Locate the cell with the specified text and output its [x, y] center coordinate. 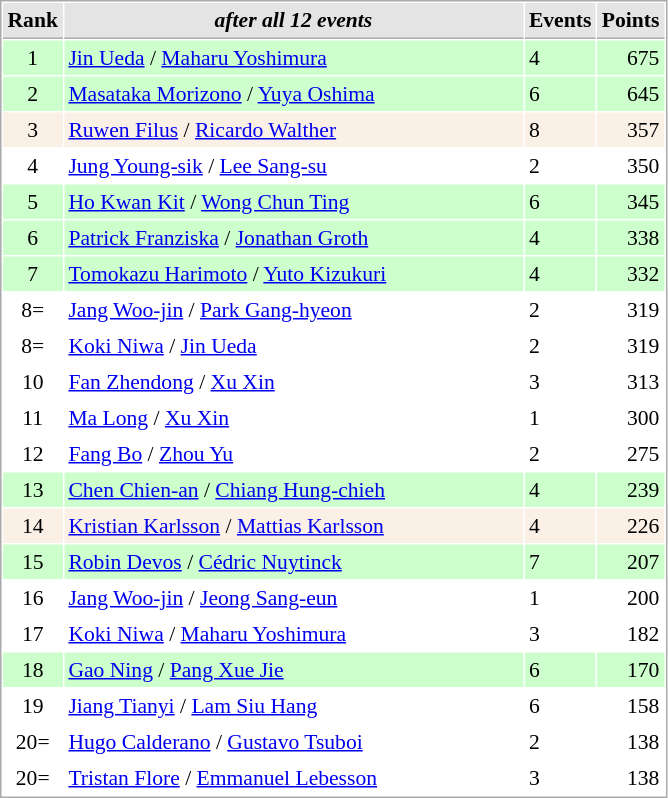
332 [630, 273]
5 [32, 201]
182 [630, 633]
Ho Kwan Kit / Wong Chun Ting [294, 201]
12 [32, 453]
Fang Bo / Zhou Yu [294, 453]
200 [630, 597]
11 [32, 417]
16 [32, 597]
Jung Young-sik / Lee Sang-su [294, 165]
Masataka Morizono / Yuya Oshima [294, 93]
170 [630, 669]
239 [630, 489]
Kristian Karlsson / Mattias Karlsson [294, 525]
13 [32, 489]
19 [32, 705]
18 [32, 669]
Chen Chien-an / Chiang Hung-chieh [294, 489]
345 [630, 201]
15 [32, 561]
Tristan Flore / Emmanuel Lebesson [294, 777]
357 [630, 129]
Ma Long / Xu Xin [294, 417]
Events [560, 21]
300 [630, 417]
226 [630, 525]
350 [630, 165]
Fan Zhendong / Xu Xin [294, 381]
Gao Ning / Pang Xue Jie [294, 669]
158 [630, 705]
after all 12 events [294, 21]
Jang Woo-jin / Park Gang-hyeon [294, 309]
Points [630, 21]
207 [630, 561]
675 [630, 57]
338 [630, 237]
17 [32, 633]
10 [32, 381]
313 [630, 381]
275 [630, 453]
8 [560, 129]
Koki Niwa / Jin Ueda [294, 345]
Robin Devos / Cédric Nuytinck [294, 561]
Jin Ueda / Maharu Yoshimura [294, 57]
Jang Woo-jin / Jeong Sang-eun [294, 597]
Jiang Tianyi / Lam Siu Hang [294, 705]
Patrick Franziska / Jonathan Groth [294, 237]
Ruwen Filus / Ricardo Walther [294, 129]
14 [32, 525]
645 [630, 93]
Hugo Calderano / Gustavo Tsuboi [294, 741]
Koki Niwa / Maharu Yoshimura [294, 633]
Rank [32, 21]
Tomokazu Harimoto / Yuto Kizukuri [294, 273]
